Search for the cell housing the specified text and yield its (x, y) center coordinate. 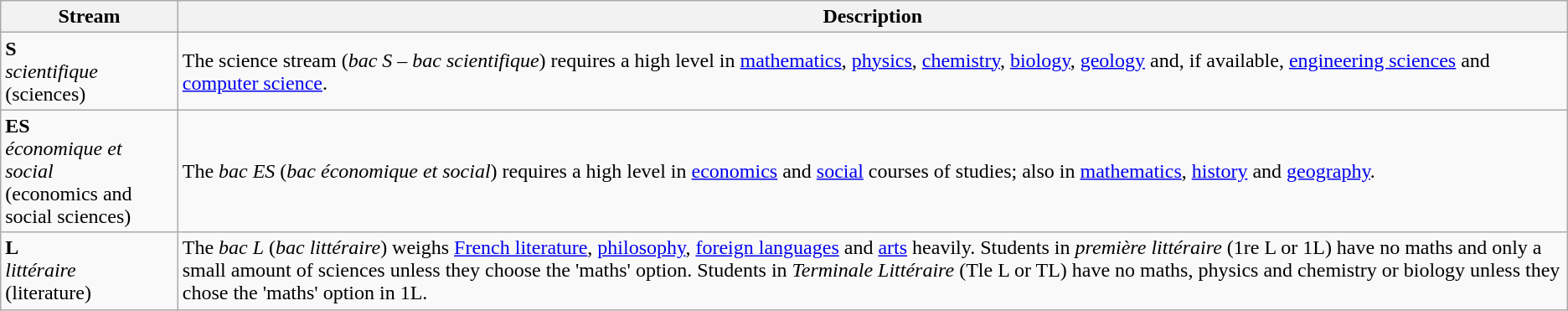
Stream (89, 17)
The bac ES (bac économique et social) requires a high level in economics and social courses of studies; also in mathematics, history and geography. (873, 171)
Description (873, 17)
ESéconomique et social (economics and social sciences) (89, 171)
Sscientifique (sciences) (89, 71)
Llittéraire (literature) (89, 271)
